Provide the (X, Y) coordinate of the cell's center where the given text is located.  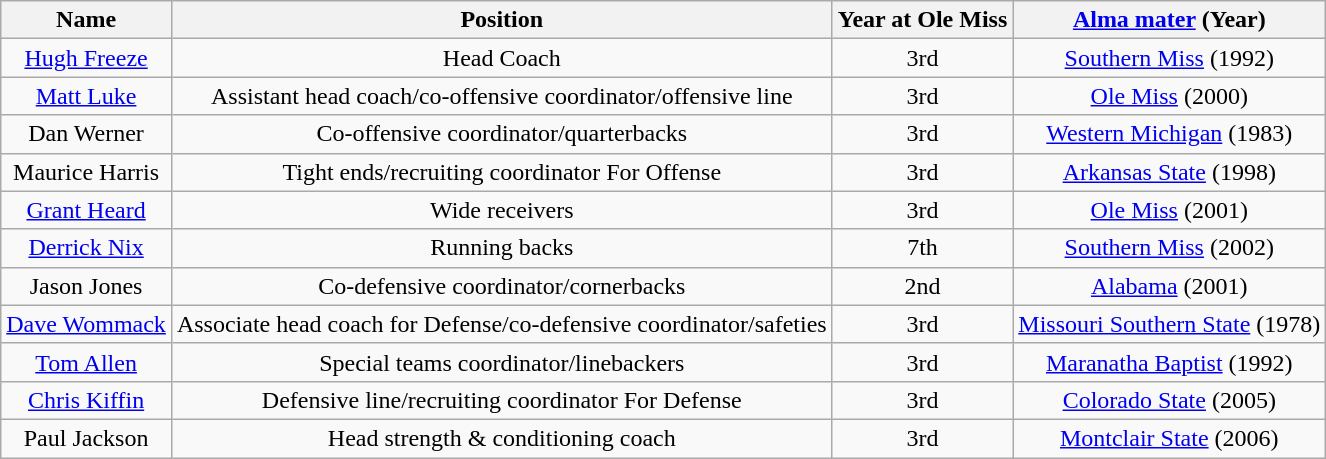
Jason Jones (86, 286)
Montclair State (2006) (1170, 438)
Year at Ole Miss (922, 20)
Alma mater (Year) (1170, 20)
Head Coach (502, 58)
Head strength & conditioning coach (502, 438)
Matt Luke (86, 96)
Associate head coach for Defense/co-defensive coordinator/safeties (502, 324)
Tom Allen (86, 362)
Hugh Freeze (86, 58)
Grant Heard (86, 210)
Southern Miss (1992) (1170, 58)
Southern Miss (2002) (1170, 248)
Assistant head coach/co-offensive coordinator/offensive line (502, 96)
Name (86, 20)
Chris Kiffin (86, 400)
Ole Miss (2000) (1170, 96)
Tight ends/recruiting coordinator For Offense (502, 172)
Derrick Nix (86, 248)
Co-defensive coordinator/cornerbacks (502, 286)
2nd (922, 286)
Dave Wommack (86, 324)
Co-offensive coordinator/quarterbacks (502, 134)
Colorado State (2005) (1170, 400)
Western Michigan (1983) (1170, 134)
Maurice Harris (86, 172)
Special teams coordinator/linebackers (502, 362)
Missouri Southern State (1978) (1170, 324)
Maranatha Baptist (1992) (1170, 362)
Paul Jackson (86, 438)
Arkansas State (1998) (1170, 172)
Alabama (2001) (1170, 286)
7th (922, 248)
Wide receivers (502, 210)
Running backs (502, 248)
Dan Werner (86, 134)
Ole Miss (2001) (1170, 210)
Position (502, 20)
Defensive line/recruiting coordinator For Defense (502, 400)
